Determine the [x, y] coordinate at the center of the cell enclosing the given text.  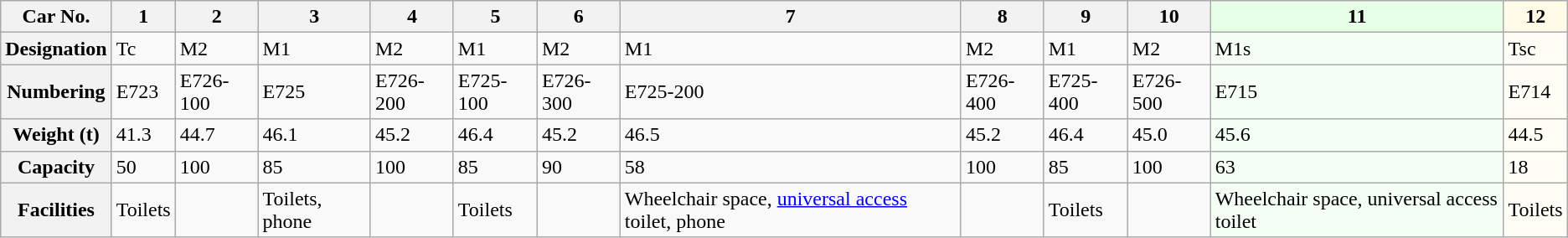
Facilities [56, 210]
45.0 [1169, 135]
Designation [56, 49]
46.1 [314, 135]
Tsc [1535, 49]
Weight (t) [56, 135]
90 [578, 167]
45.6 [1357, 135]
18 [1535, 167]
E726-500 [1169, 92]
58 [791, 167]
Toilets, phone [314, 210]
4 [412, 17]
Wheelchair space, universal access toilet, phone [791, 210]
50 [143, 167]
44.7 [216, 135]
Tc [143, 49]
63 [1357, 167]
E715 [1357, 92]
8 [1002, 17]
Wheelchair space, universal access toilet [1357, 210]
6 [578, 17]
Car No. [56, 17]
5 [495, 17]
9 [1086, 17]
E726-300 [578, 92]
1 [143, 17]
Capacity [56, 167]
E725-200 [791, 92]
Numbering [56, 92]
E725-100 [495, 92]
E725 [314, 92]
46.5 [791, 135]
E726-200 [412, 92]
10 [1169, 17]
E725-400 [1086, 92]
3 [314, 17]
M1s [1357, 49]
E726-400 [1002, 92]
12 [1535, 17]
E723 [143, 92]
41.3 [143, 135]
7 [791, 17]
2 [216, 17]
E726-100 [216, 92]
11 [1357, 17]
E714 [1535, 92]
44.5 [1535, 135]
